Detect which cell encompasses the target text, then output its (X, Y) center coordinate. 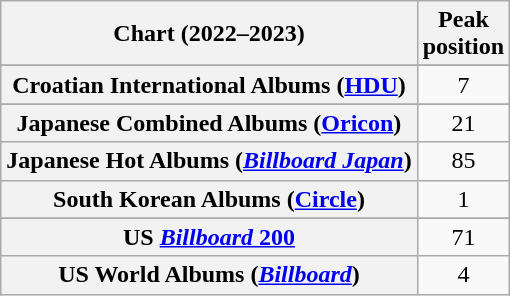
7 (463, 85)
1 (463, 199)
4 (463, 275)
85 (463, 161)
Japanese Combined Albums (Oricon) (209, 123)
US World Albums (Billboard) (209, 275)
Croatian International Albums (HDU) (209, 85)
71 (463, 237)
Japanese Hot Albums (Billboard Japan) (209, 161)
South Korean Albums (Circle) (209, 199)
21 (463, 123)
Chart (2022–2023) (209, 34)
US Billboard 200 (209, 237)
Peakposition (463, 34)
